Return [X, Y] of the center of cell containing provided text 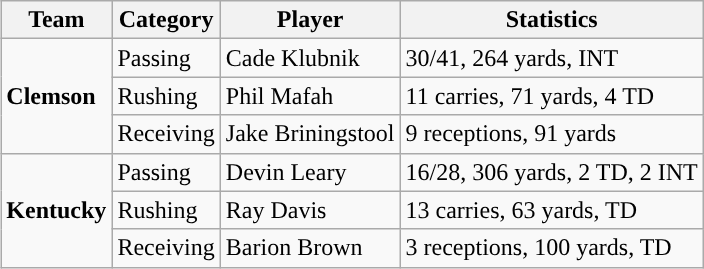
Barion Brown [310, 248]
Ray Davis [310, 210]
Devin Leary [310, 172]
Clemson [56, 96]
3 receptions, 100 yards, TD [552, 248]
Jake Briningstool [310, 134]
Cade Klubnik [310, 58]
Phil Mafah [310, 96]
Team [56, 20]
13 carries, 63 yards, TD [552, 210]
Kentucky [56, 210]
Category [166, 20]
11 carries, 71 yards, 4 TD [552, 96]
Statistics [552, 20]
9 receptions, 91 yards [552, 134]
30/41, 264 yards, INT [552, 58]
16/28, 306 yards, 2 TD, 2 INT [552, 172]
Player [310, 20]
